Provide the [x, y] coordinate of the cell's center where the given text is located.  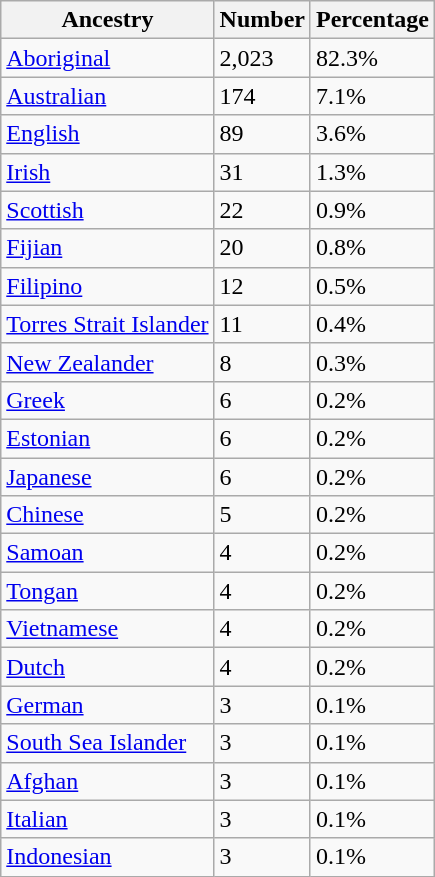
Filipino [108, 286]
Indonesian [108, 857]
Chinese [108, 515]
5 [262, 515]
2,023 [262, 58]
Estonian [108, 438]
South Sea Islander [108, 743]
31 [262, 172]
English [108, 134]
0.3% [372, 362]
Tongan [108, 591]
11 [262, 324]
0.9% [372, 210]
Afghan [108, 781]
20 [262, 248]
Fijian [108, 248]
7.1% [372, 96]
Samoan [108, 553]
New Zealander [108, 362]
0.8% [372, 248]
12 [262, 286]
82.3% [372, 58]
174 [262, 96]
89 [262, 134]
0.5% [372, 286]
8 [262, 362]
Scottish [108, 210]
German [108, 705]
Greek [108, 400]
1.3% [372, 172]
Irish [108, 172]
Dutch [108, 667]
Italian [108, 819]
3.6% [372, 134]
Australian [108, 96]
Percentage [372, 20]
Ancestry [108, 20]
0.4% [372, 324]
Torres Strait Islander [108, 324]
22 [262, 210]
Japanese [108, 477]
Number [262, 20]
Vietnamese [108, 629]
Aboriginal [108, 58]
